Find where the given text appears and provide that cell's center as [x, y] coordinate. 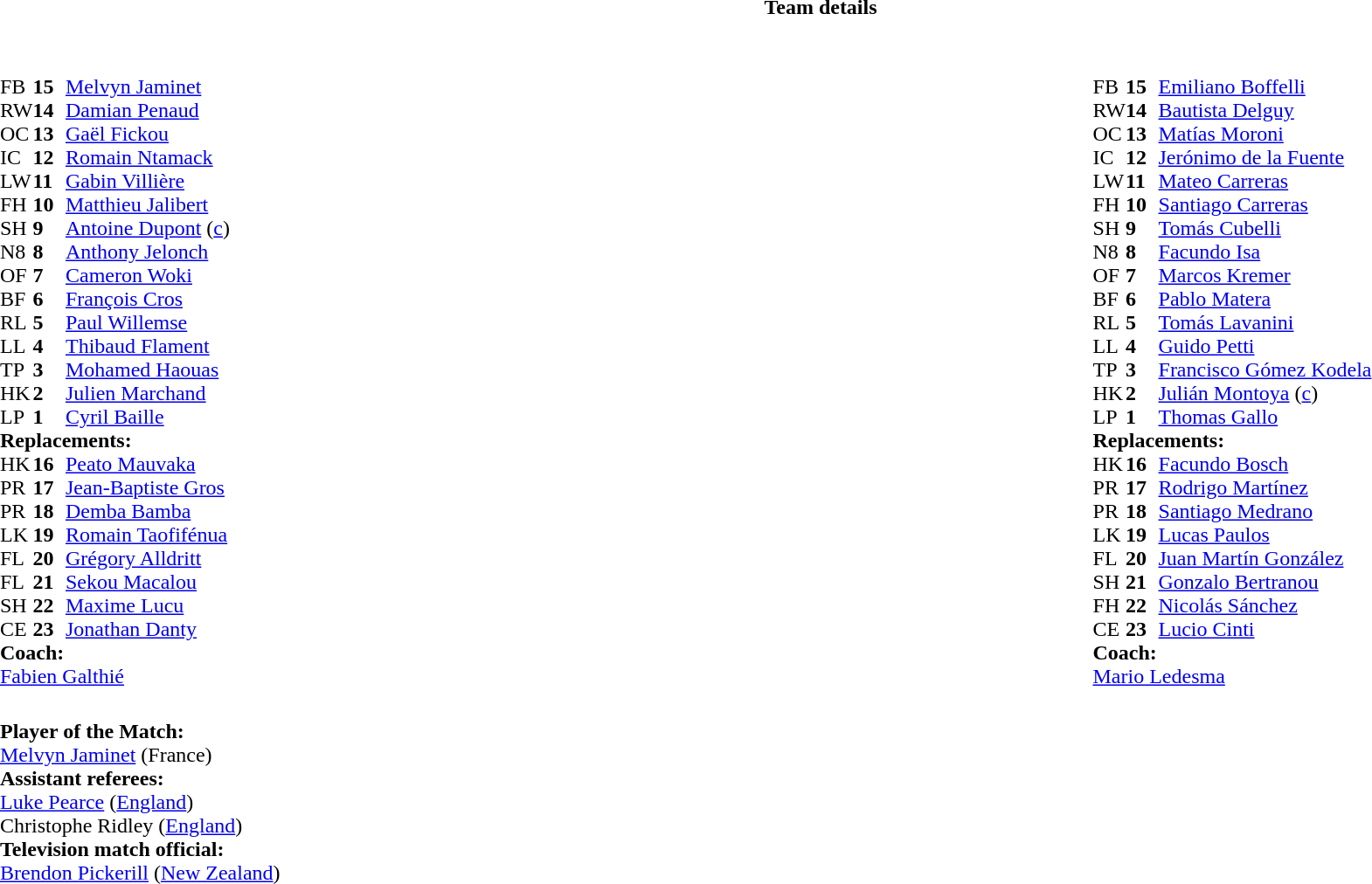
Demba Bamba [148, 512]
Gaël Fickou [148, 135]
Pablo Matera [1265, 299]
Tomás Lavanini [1265, 323]
Lucio Cinti [1265, 629]
Bautista Delguy [1265, 110]
Peato Mauvaka [148, 465]
Mario Ledesma [1232, 676]
Emiliano Boffelli [1265, 87]
Matías Moroni [1265, 135]
Gabin Villière [148, 182]
François Cros [148, 299]
Antoine Dupont (c) [148, 229]
Sekou Macalou [148, 582]
Matthieu Jalibert [148, 204]
Romain Taofifénua [148, 535]
Facundo Isa [1265, 252]
Francisco Gómez Kodela [1265, 370]
Santiago Medrano [1265, 512]
Mateo Carreras [1265, 182]
Damian Penaud [148, 110]
Gonzalo Bertranou [1265, 582]
Romain Ntamack [148, 157]
Paul Willemse [148, 323]
Nicolás Sánchez [1265, 606]
Mohamed Haouas [148, 370]
Marcos Kremer [1265, 276]
Lucas Paulos [1265, 535]
Julien Marchand [148, 393]
Grégory Alldritt [148, 559]
Facundo Bosch [1265, 465]
Maxime Lucu [148, 606]
Thibaud Flament [148, 346]
Tomás Cubelli [1265, 229]
Cyril Baille [148, 418]
Anthony Jelonch [148, 252]
Juan Martín González [1265, 559]
Cameron Woki [148, 276]
Fabien Galthié [115, 676]
Rodrigo Martínez [1265, 487]
Santiago Carreras [1265, 204]
Guido Petti [1265, 346]
Jerónimo de la Fuente [1265, 157]
Julián Montoya (c) [1265, 393]
Melvyn Jaminet [148, 87]
Thomas Gallo [1265, 418]
Jonathan Danty [148, 629]
Jean-Baptiste Gros [148, 487]
